Capture the cell that displays the provided text and extract its [X, Y] central coordinate. 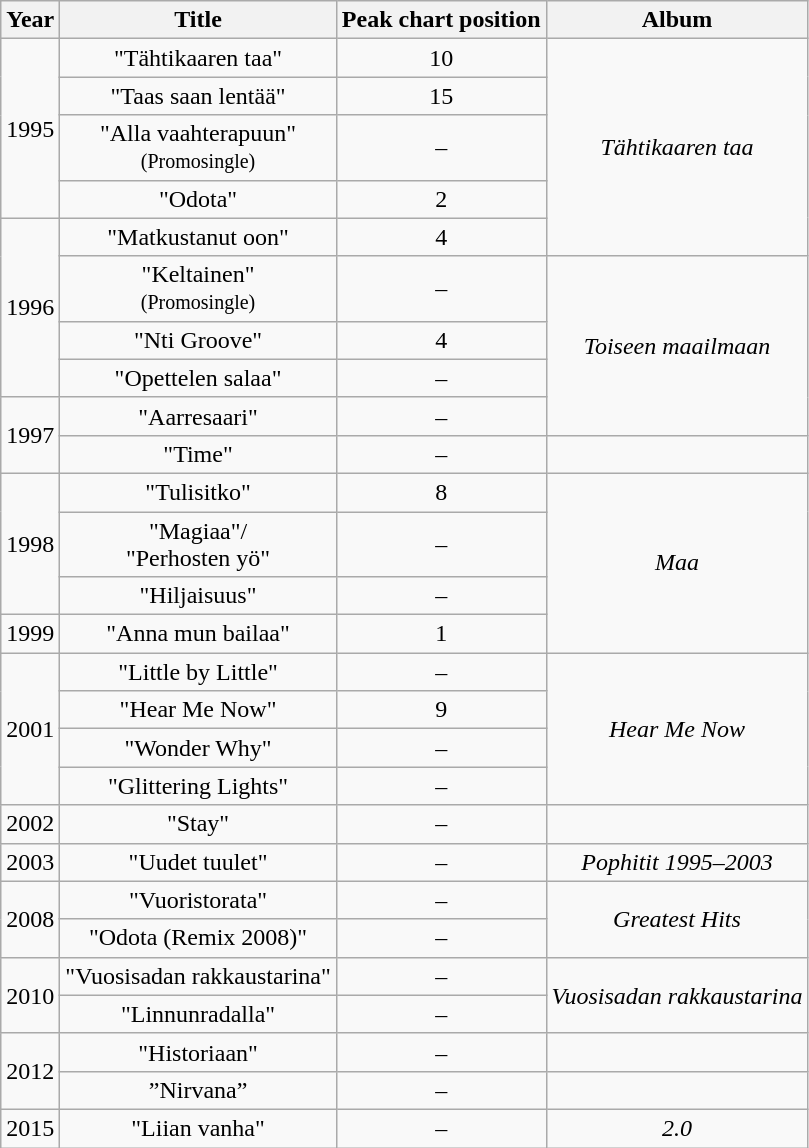
"Uudet tuulet" [198, 862]
"Wonder Why" [198, 748]
1996 [30, 308]
"Tähtikaaren taa" [198, 58]
1 [441, 634]
15 [441, 96]
"Historiaan" [198, 1052]
"Little by Little" [198, 672]
"Odota" [198, 199]
2002 [30, 824]
"Odota (Remix 2008)" [198, 938]
"Matkustanut oon" [198, 237]
"Tulisitko" [198, 492]
2012 [30, 1071]
"Hiljaisuus" [198, 596]
"Alla vaahterapuun"(Promosingle) [198, 148]
Album [677, 20]
2015 [30, 1128]
2.0 [677, 1128]
2 [441, 199]
Maa [677, 562]
"Glittering Lights" [198, 786]
9 [441, 710]
2010 [30, 995]
"Magiaa"/"Perhosten yö" [198, 544]
Title [198, 20]
"Stay" [198, 824]
2008 [30, 919]
"Anna mun bailaa" [198, 634]
"Hear Me Now" [198, 710]
"Aarresaari" [198, 416]
"Vuoristorata" [198, 900]
2001 [30, 729]
8 [441, 492]
1997 [30, 435]
10 [441, 58]
"Nti Groove" [198, 340]
”Nirvana” [198, 1090]
Peak chart position [441, 20]
"Vuosisadan rakkaustarina" [198, 976]
2003 [30, 862]
"Keltainen"(Promosingle) [198, 288]
Vuosisadan rakkaustarina [677, 995]
"Liian vanha" [198, 1128]
"Taas saan lentää" [198, 96]
Greatest Hits [677, 919]
Year [30, 20]
Tähtikaaren taa [677, 148]
"Time" [198, 454]
Pophitit 1995–2003 [677, 862]
"Opettelen salaa" [198, 378]
Toiseen maailmaan [677, 346]
1995 [30, 128]
"Linnunradalla" [198, 1014]
1999 [30, 634]
Hear Me Now [677, 729]
1998 [30, 544]
